Provide the [X, Y] coordinate of the cell's center where the given text is located.  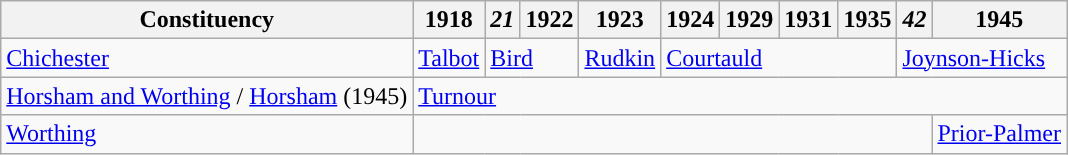
Horsham and Worthing / Horsham (1945) [207, 96]
Bird [532, 58]
1935 [868, 20]
21 [502, 20]
Turnour [740, 96]
1931 [808, 20]
Courtauld [779, 58]
Talbot [449, 58]
1945 [1000, 20]
1929 [750, 20]
Joynson-Hicks [982, 58]
42 [914, 20]
Prior-Palmer [1000, 134]
Worthing [207, 134]
Chichester [207, 58]
1918 [449, 20]
Constituency [207, 20]
1924 [690, 20]
Rudkin [620, 58]
1922 [550, 20]
1923 [620, 20]
